Pinpoint the cell where the given text exists, returning its (x, y) midpoint coordinate. 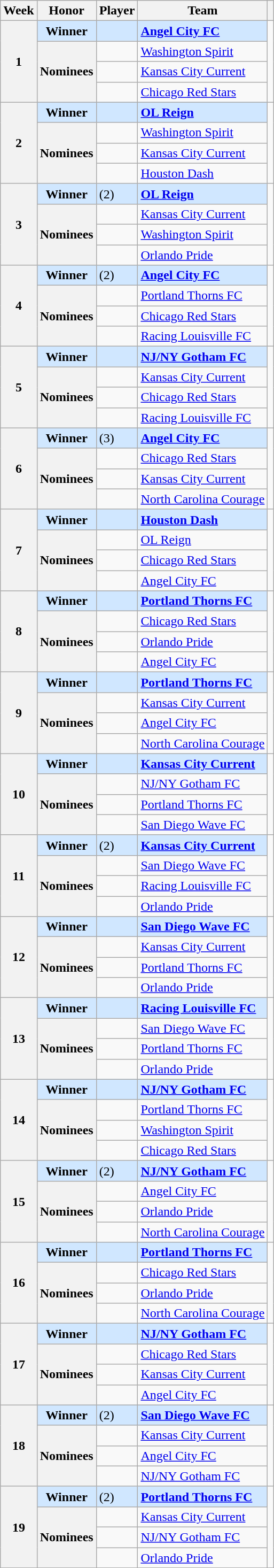
18 (19, 1446)
17 (19, 1364)
Team (203, 11)
Week (19, 11)
6 (19, 468)
1 (19, 62)
7 (19, 550)
Honor (66, 11)
(3) (117, 438)
13 (19, 1039)
4 (19, 306)
12 (19, 957)
Player (117, 11)
10 (19, 794)
2 (19, 143)
15 (19, 1201)
14 (19, 1120)
9 (19, 713)
5 (19, 387)
11 (19, 875)
8 (19, 632)
19 (19, 1527)
16 (19, 1283)
3 (19, 224)
